Pinpoint the cell where the given text exists, returning its (x, y) midpoint coordinate. 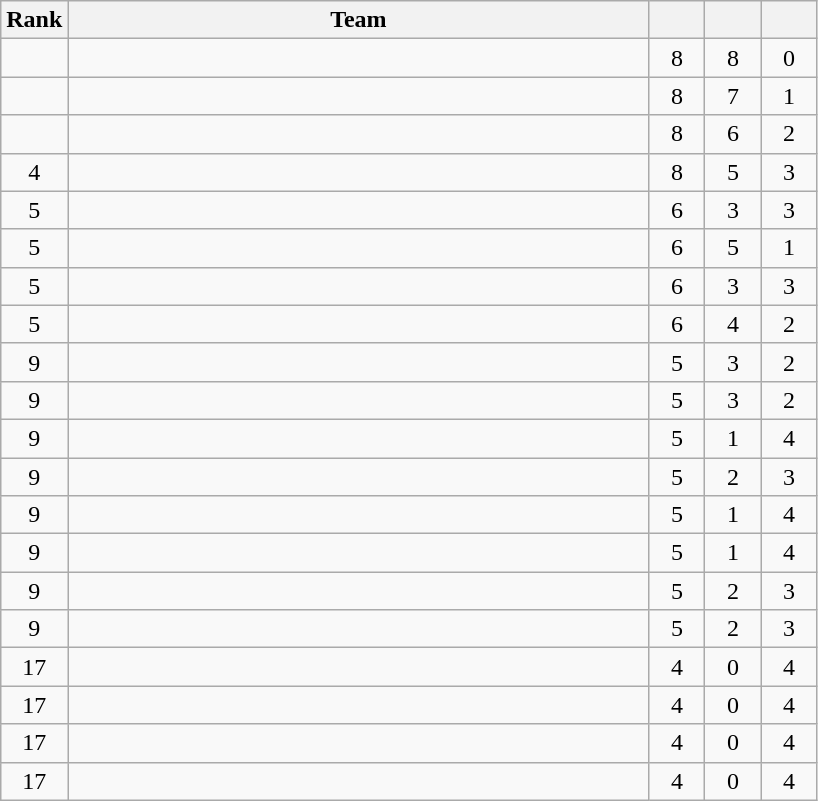
Rank (34, 20)
Team (358, 20)
7 (733, 96)
